Detect which cell encompasses the target text, then output its (X, Y) center coordinate. 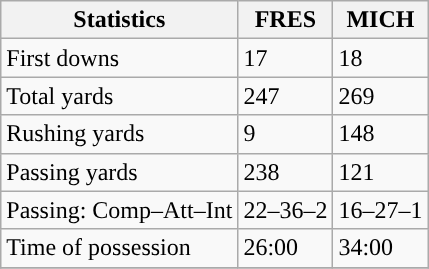
18 (380, 58)
Rushing yards (120, 134)
FRES (286, 20)
34:00 (380, 248)
16–27–1 (380, 210)
Passing: Comp–Att–Int (120, 210)
Total yards (120, 96)
26:00 (286, 248)
17 (286, 58)
First downs (120, 58)
9 (286, 134)
269 (380, 96)
Time of possession (120, 248)
22–36–2 (286, 210)
Statistics (120, 20)
121 (380, 172)
148 (380, 134)
238 (286, 172)
Passing yards (120, 172)
247 (286, 96)
MICH (380, 20)
